Search for the cell housing the specified text and yield its (x, y) center coordinate. 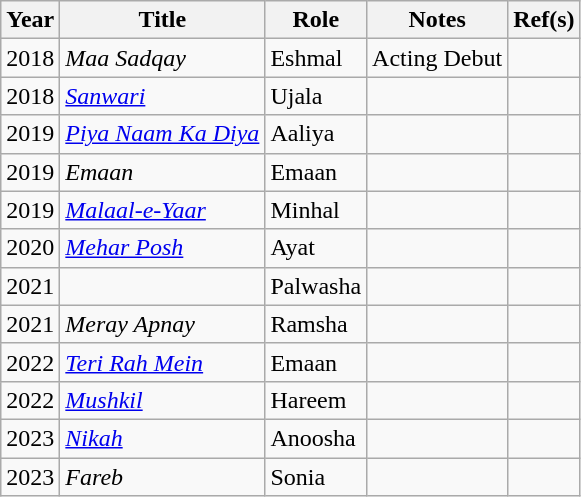
Mehar Posh (162, 248)
Maa Sadqay (162, 58)
Piya Naam Ka Diya (162, 134)
Year (30, 20)
Ujala (316, 96)
Malaal-e-Yaar (162, 210)
Anoosha (316, 438)
Ramsha (316, 324)
Sonia (316, 477)
Minhal (316, 210)
Aaliya (316, 134)
Palwasha (316, 286)
Ref(s) (544, 20)
Role (316, 20)
Notes (438, 20)
Meray Apnay (162, 324)
Eshmal (316, 58)
2020 (30, 248)
Hareem (316, 400)
Teri Rah Mein (162, 362)
Fareb (162, 477)
Nikah (162, 438)
Sanwari (162, 96)
Title (162, 20)
Ayat (316, 248)
Acting Debut (438, 58)
Mushkil (162, 400)
